Detect which cell encompasses the target text, then output its (X, Y) center coordinate. 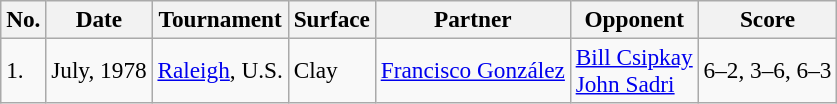
Surface (332, 19)
Raleigh, U.S. (220, 70)
1. (24, 70)
6–2, 3–6, 6–3 (768, 70)
Date (99, 19)
Tournament (220, 19)
Partner (472, 19)
Score (768, 19)
Opponent (634, 19)
Clay (332, 70)
Bill Csipkay John Sadri (634, 70)
Francisco González (472, 70)
July, 1978 (99, 70)
No. (24, 19)
